From the cell containing the given text, extract its center point as (X, Y) coordinate. 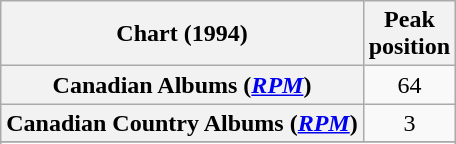
64 (409, 85)
Peakposition (409, 34)
Canadian Country Albums (RPM) (182, 123)
Canadian Albums (RPM) (182, 85)
Chart (1994) (182, 34)
3 (409, 123)
